For the text-containing cell, return its midpoint in (x, y) coordinate format. 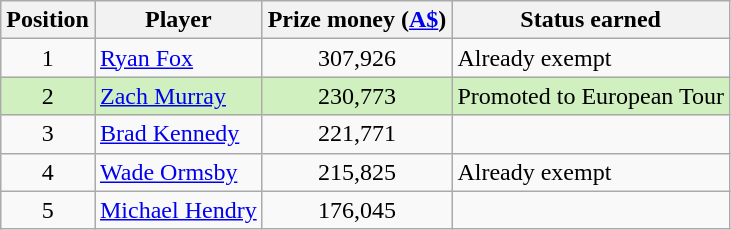
Position (48, 20)
Brad Kennedy (178, 134)
221,771 (357, 134)
176,045 (357, 210)
1 (48, 58)
Player (178, 20)
307,926 (357, 58)
Zach Murray (178, 96)
Wade Ormsby (178, 172)
Michael Hendry (178, 210)
Prize money (A$) (357, 20)
230,773 (357, 96)
Status earned (591, 20)
3 (48, 134)
215,825 (357, 172)
Ryan Fox (178, 58)
Promoted to European Tour (591, 96)
4 (48, 172)
2 (48, 96)
5 (48, 210)
